Output the (X, Y) coordinate of the center of the cell containing the given text.  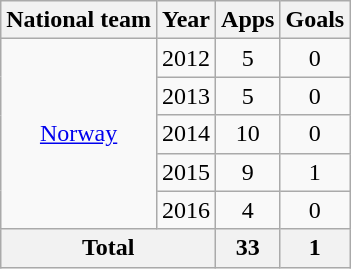
Total (108, 248)
33 (248, 248)
4 (248, 210)
Apps (248, 20)
National team (79, 20)
9 (248, 172)
Goals (315, 20)
2012 (186, 58)
Norway (79, 134)
2013 (186, 96)
2014 (186, 134)
10 (248, 134)
2015 (186, 172)
2016 (186, 210)
Year (186, 20)
